Scan for the cell matching the given text and deliver its (X, Y) coordinate at center. 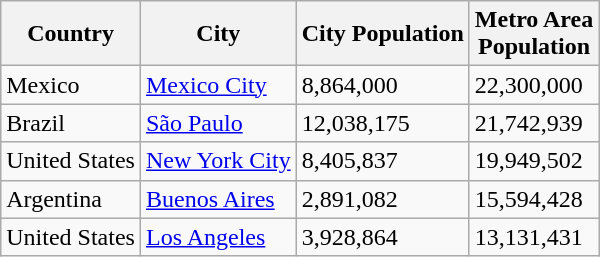
13,131,431 (534, 237)
City (218, 34)
Buenos Aires (218, 199)
12,038,175 (382, 123)
Metro Area Population (534, 34)
Argentina (71, 199)
São Paulo (218, 123)
22,300,000 (534, 85)
Mexico City (218, 85)
21,742,939 (534, 123)
8,864,000 (382, 85)
15,594,428 (534, 199)
2,891,082 (382, 199)
New York City (218, 161)
3,928,864 (382, 237)
Los Angeles (218, 237)
8,405,837 (382, 161)
City Population (382, 34)
Brazil (71, 123)
Country (71, 34)
Mexico (71, 85)
19,949,502 (534, 161)
